Detect which cell encompasses the target text, then output its [x, y] center coordinate. 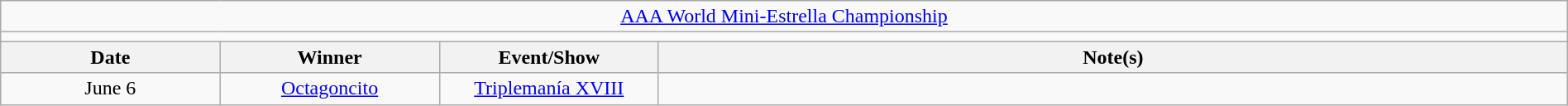
June 6 [111, 89]
AAA World Mini-Estrella Championship [784, 17]
Winner [329, 57]
Triplemanía XVIII [549, 89]
Date [111, 57]
Octagoncito [329, 89]
Note(s) [1113, 57]
Event/Show [549, 57]
